Find where the given text appears and provide that cell's center as (x, y) coordinate. 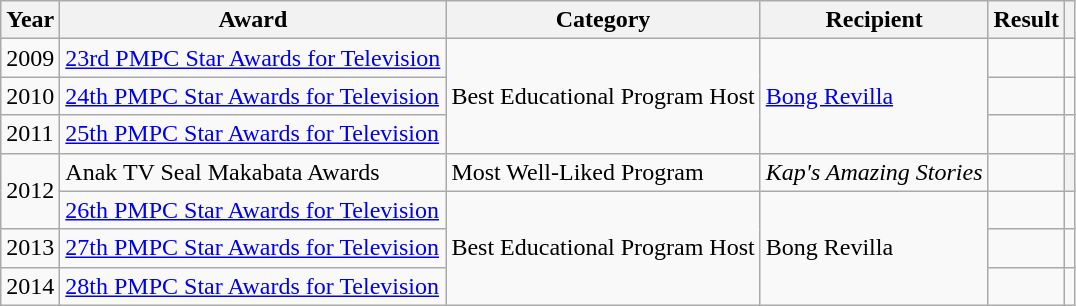
2009 (30, 58)
28th PMPC Star Awards for Television (253, 286)
2014 (30, 286)
2012 (30, 191)
2013 (30, 248)
27th PMPC Star Awards for Television (253, 248)
Award (253, 20)
Result (1026, 20)
Kap's Amazing Stories (874, 172)
Anak TV Seal Makabata Awards (253, 172)
25th PMPC Star Awards for Television (253, 134)
23rd PMPC Star Awards for Television (253, 58)
2010 (30, 96)
Most Well-Liked Program (603, 172)
Category (603, 20)
26th PMPC Star Awards for Television (253, 210)
Year (30, 20)
24th PMPC Star Awards for Television (253, 96)
2011 (30, 134)
Recipient (874, 20)
